Detect which cell encompasses the target text, then output its (X, Y) center coordinate. 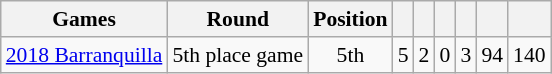
140 (530, 55)
Position (350, 19)
5 (404, 55)
Games (84, 19)
3 (466, 55)
5th place game (238, 55)
2 (424, 55)
5th (350, 55)
0 (444, 55)
Round (238, 19)
2018 Barranquilla (84, 55)
94 (492, 55)
